Output the (X, Y) coordinate of the center of the cell containing the given text.  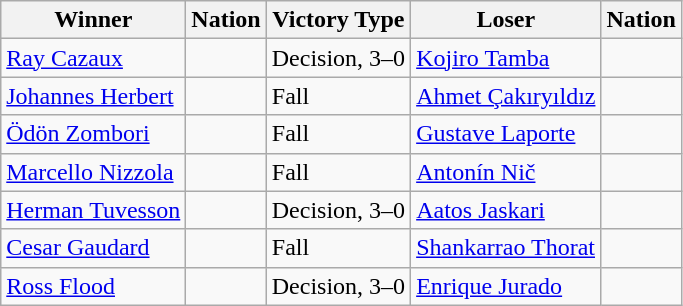
Shankarrao Thorat (506, 248)
Victory Type (338, 20)
Enrique Jurado (506, 286)
Herman Tuvesson (94, 210)
Aatos Jaskari (506, 210)
Gustave Laporte (506, 134)
Ray Cazaux (94, 58)
Loser (506, 20)
Ross Flood (94, 286)
Ahmet Çakıryıldız (506, 96)
Cesar Gaudard (94, 248)
Marcello Nizzola (94, 172)
Johannes Herbert (94, 96)
Kojiro Tamba (506, 58)
Winner (94, 20)
Ödön Zombori (94, 134)
Antonín Nič (506, 172)
